Return [x, y] of the center of cell containing provided text 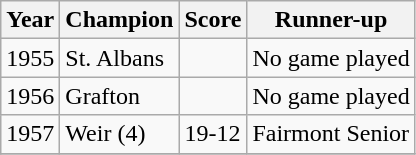
1956 [30, 96]
1957 [30, 134]
Fairmont Senior [331, 134]
Champion [120, 20]
1955 [30, 58]
Runner-up [331, 20]
St. Albans [120, 58]
Year [30, 20]
Weir (4) [120, 134]
Score [213, 20]
19-12 [213, 134]
Grafton [120, 96]
